Identify which cell holds the provided text, then report its (X, Y) central coordinate. 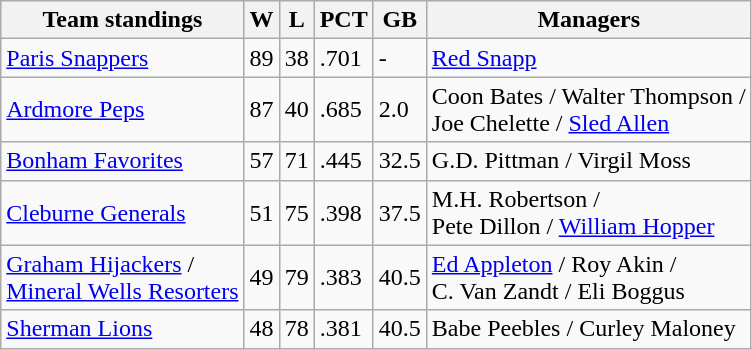
.381 (344, 329)
GB (400, 20)
.383 (344, 278)
Sherman Lions (122, 329)
Managers (588, 20)
38 (296, 58)
G.D. Pittman / Virgil Moss (588, 161)
Graham Hijackers / Mineral Wells Resorters (122, 278)
.398 (344, 212)
79 (296, 278)
W (262, 20)
Cleburne Generals (122, 212)
PCT (344, 20)
Red Snapp (588, 58)
.701 (344, 58)
2.0 (400, 110)
Bonham Favorites (122, 161)
57 (262, 161)
32.5 (400, 161)
87 (262, 110)
L (296, 20)
78 (296, 329)
Ardmore Peps (122, 110)
Babe Peebles / Curley Maloney (588, 329)
40 (296, 110)
.445 (344, 161)
Team standings (122, 20)
- (400, 58)
.685 (344, 110)
M.H. Robertson /Pete Dillon / William Hopper (588, 212)
89 (262, 58)
75 (296, 212)
Ed Appleton / Roy Akin /C. Van Zandt / Eli Boggus (588, 278)
49 (262, 278)
37.5 (400, 212)
Paris Snappers (122, 58)
Coon Bates / Walter Thompson / Joe Chelette / Sled Allen (588, 110)
48 (262, 329)
51 (262, 212)
71 (296, 161)
